Return the (X, Y) coordinate for the center point of the cell that contains the specified text.  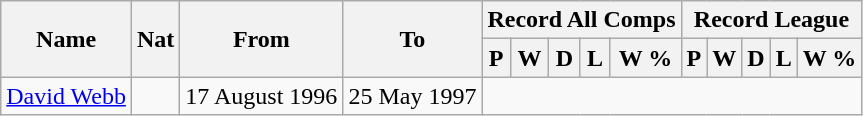
25 May 1997 (412, 96)
17 August 1996 (262, 96)
From (262, 39)
Name (66, 39)
Record All Comps (582, 20)
To (412, 39)
Record League (772, 20)
Nat (155, 39)
David Webb (66, 96)
